Determine the [x, y] coordinate at the center of the cell enclosing the given text.  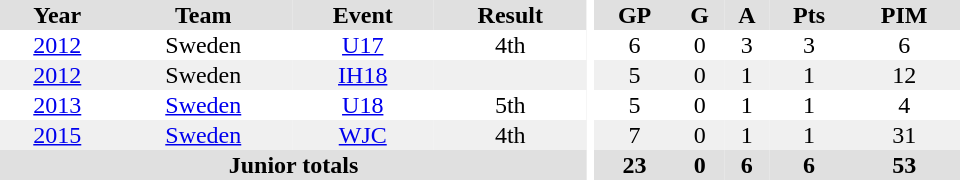
PIM [904, 15]
Event [363, 15]
2013 [58, 105]
U18 [363, 105]
5th [511, 105]
Junior totals [294, 165]
23 [635, 165]
7 [635, 135]
Team [204, 15]
U17 [363, 45]
G [700, 15]
12 [904, 75]
4 [904, 105]
31 [904, 135]
GP [635, 15]
Year [58, 15]
53 [904, 165]
Pts [810, 15]
2015 [58, 135]
Result [511, 15]
WJC [363, 135]
IH18 [363, 75]
A [747, 15]
